Search for the cell housing the specified text and yield its (x, y) center coordinate. 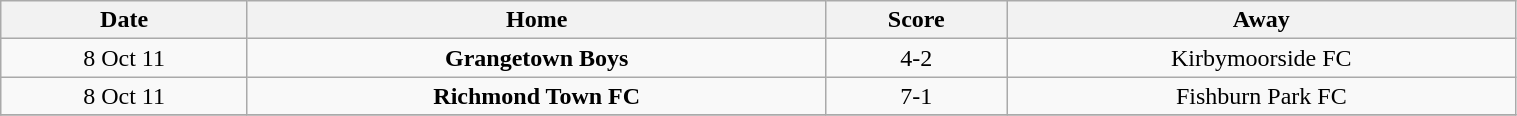
Richmond Town FC (536, 96)
Away (1262, 20)
Home (536, 20)
Kirbymoorside FC (1262, 58)
Grangetown Boys (536, 58)
7-1 (916, 96)
Score (916, 20)
Date (124, 20)
Fishburn Park FC (1262, 96)
4-2 (916, 58)
